Scan for the cell matching the given text and deliver its (x, y) coordinate at center. 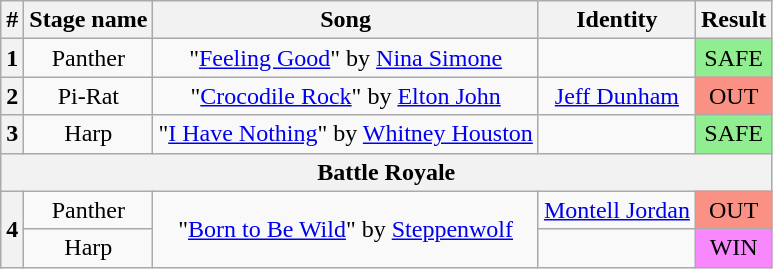
4 (12, 229)
Stage name (88, 20)
Song (346, 20)
Battle Royale (386, 172)
1 (12, 58)
2 (12, 96)
Pi-Rat (88, 96)
"I Have Nothing" by Whitney Houston (346, 134)
"Born to Be Wild" by Steppenwolf (346, 229)
Jeff Dunham (616, 96)
Result (733, 20)
3 (12, 134)
"Feeling Good" by Nina Simone (346, 58)
Montell Jordan (616, 210)
WIN (733, 248)
Identity (616, 20)
# (12, 20)
"Crocodile Rock" by Elton John (346, 96)
